Scan for the cell matching the given text and deliver its (x, y) coordinate at center. 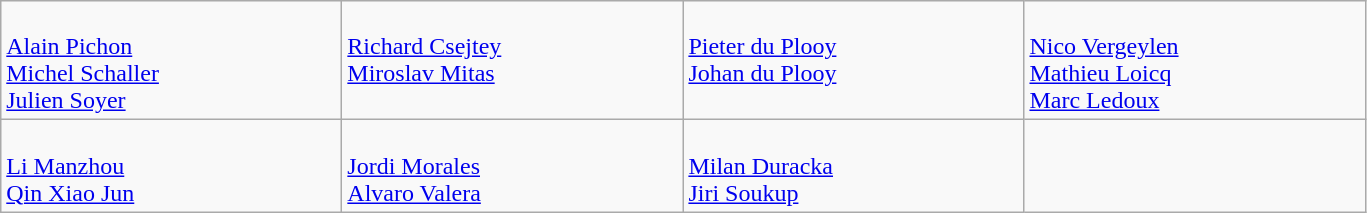
Milan DurackaJiri Soukup (854, 166)
Richard CsejteyMiroslav Mitas (512, 60)
Alain PichonMichel SchallerJulien Soyer (172, 60)
Nico VergeylenMathieu LoicqMarc Ledoux (1194, 60)
Jordi MoralesAlvaro Valera (512, 166)
Li ManzhouQin Xiao Jun (172, 166)
Pieter du PlooyJohan du Plooy (854, 60)
